Return (X, Y) of the center of cell containing provided text 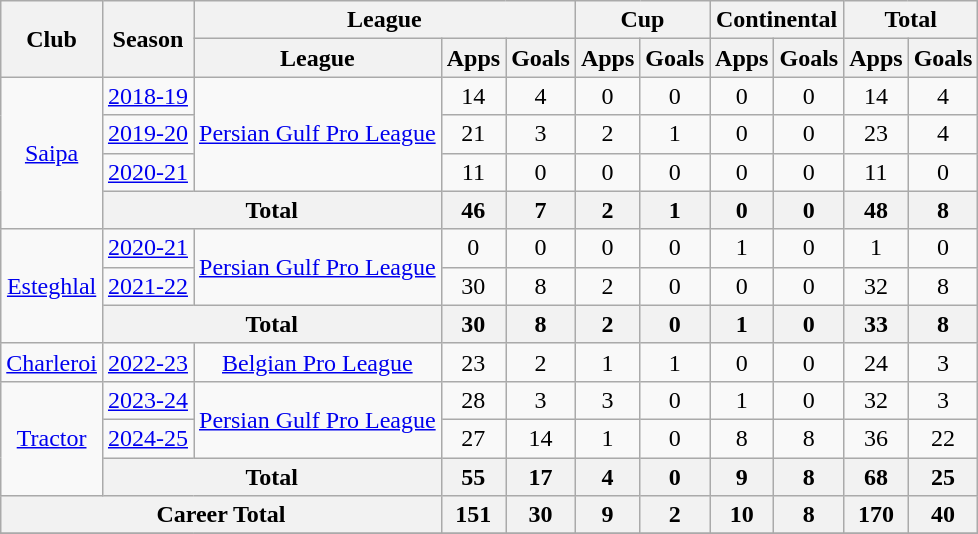
151 (473, 515)
Cup (642, 20)
33 (876, 324)
68 (876, 477)
2018-19 (148, 96)
2023-24 (148, 400)
2022-23 (148, 362)
46 (473, 210)
48 (876, 210)
2024-25 (148, 438)
28 (473, 400)
Career Total (221, 515)
170 (876, 515)
27 (473, 438)
21 (473, 134)
Belgian Pro League (318, 362)
Saipa (52, 153)
Charleroi (52, 362)
Continental (777, 20)
7 (541, 210)
40 (943, 515)
Season (148, 39)
55 (473, 477)
Club (52, 39)
24 (876, 362)
2019-20 (148, 134)
Esteghlal (52, 286)
25 (943, 477)
2021-22 (148, 286)
36 (876, 438)
22 (943, 438)
Tractor (52, 438)
10 (742, 515)
17 (541, 477)
